Output the [x, y] coordinate of the center of the cell containing the given text.  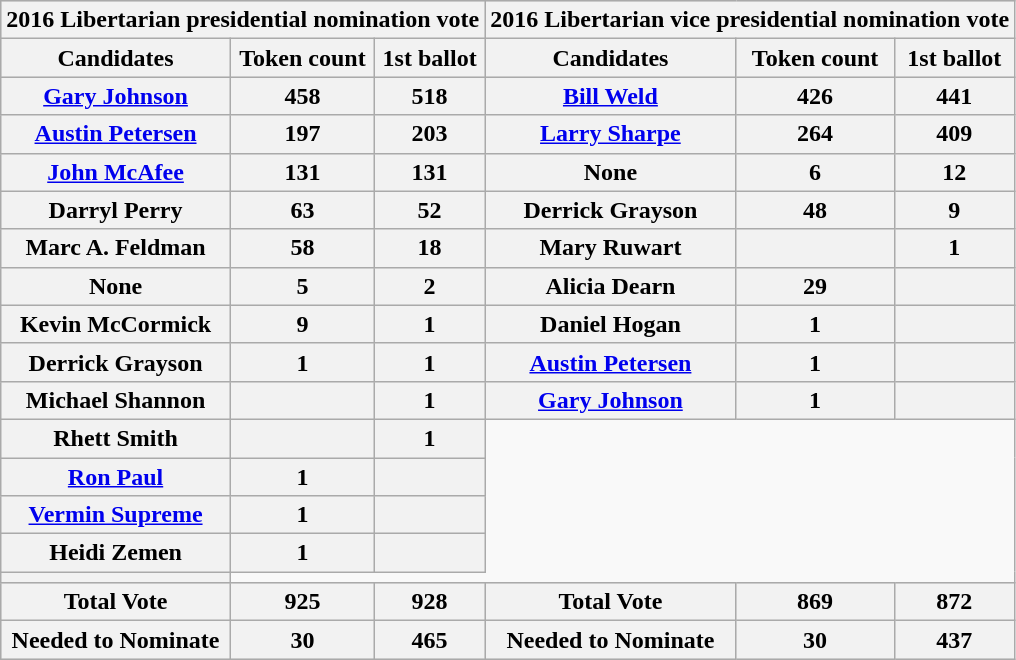
409 [954, 134]
Daniel Hogan [610, 324]
Mary Ruwart [610, 248]
5 [302, 286]
18 [430, 248]
48 [815, 210]
928 [430, 602]
465 [430, 640]
Bill Weld [610, 96]
2 [430, 286]
63 [302, 210]
Marc A. Feldman [116, 248]
Heidi Zemen [116, 553]
2016 Libertarian presidential nomination vote [243, 20]
Larry Sharpe [610, 134]
197 [302, 134]
Ron Paul [116, 477]
203 [430, 134]
John McAfee [116, 172]
Rhett Smith [116, 438]
Vermin Supreme [116, 515]
29 [815, 286]
Alicia Dearn [610, 286]
437 [954, 640]
869 [815, 602]
Michael Shannon [116, 400]
458 [302, 96]
518 [430, 96]
12 [954, 172]
6 [815, 172]
426 [815, 96]
Kevin McCormick [116, 324]
Darryl Perry [116, 210]
264 [815, 134]
441 [954, 96]
58 [302, 248]
925 [302, 602]
52 [430, 210]
2016 Libertarian vice presidential nomination vote [750, 20]
872 [954, 602]
